Scan for the cell matching the given text and deliver its [X, Y] coordinate at center. 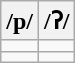
/ʔ/ [57, 21]
/p/ [20, 21]
